For the text-containing cell, return its midpoint in (X, Y) coordinate format. 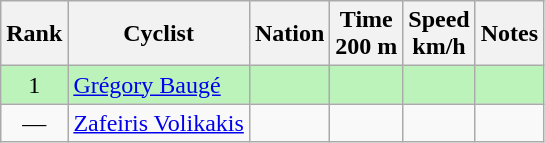
Grégory Baugé (159, 85)
Rank (34, 34)
Nation (289, 34)
Speedkm/h (439, 34)
1 (34, 85)
Time200 m (366, 34)
— (34, 123)
Cyclist (159, 34)
Zafeiris Volikakis (159, 123)
Notes (509, 34)
